Locate the cell with the specified text and output its [X, Y] center coordinate. 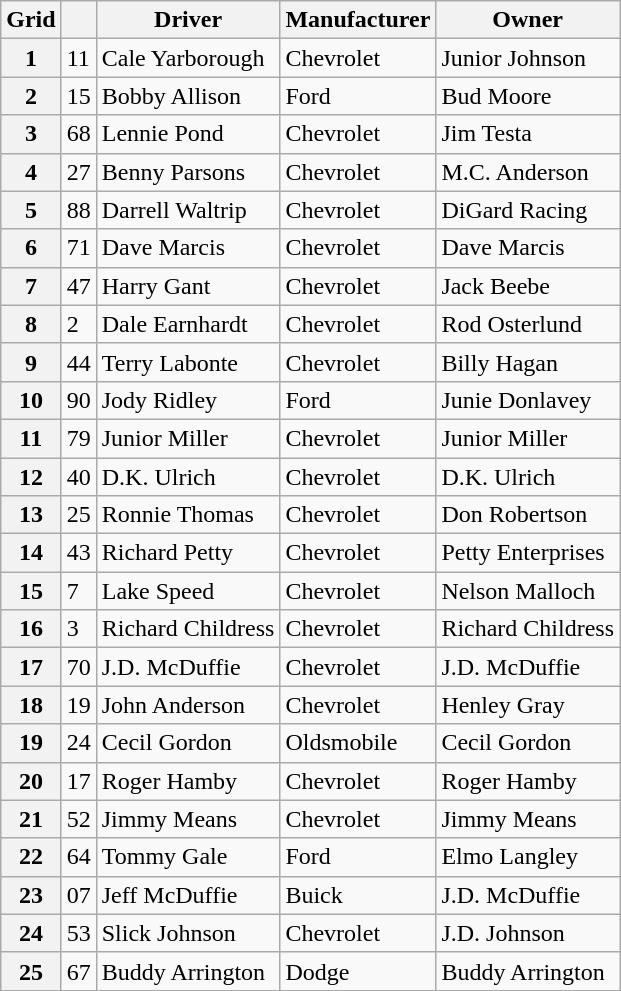
Buick [358, 895]
Ronnie Thomas [188, 515]
52 [78, 819]
Bud Moore [528, 96]
53 [78, 933]
Harry Gant [188, 286]
71 [78, 248]
Dale Earnhardt [188, 324]
Elmo Langley [528, 857]
Dodge [358, 971]
20 [31, 781]
14 [31, 553]
10 [31, 400]
Bobby Allison [188, 96]
88 [78, 210]
Owner [528, 20]
Nelson Malloch [528, 591]
Jody Ridley [188, 400]
J.D. Johnson [528, 933]
22 [31, 857]
Lake Speed [188, 591]
Don Robertson [528, 515]
Rod Osterlund [528, 324]
Grid [31, 20]
6 [31, 248]
Jeff McDuffie [188, 895]
Tommy Gale [188, 857]
68 [78, 134]
43 [78, 553]
1 [31, 58]
Benny Parsons [188, 172]
Oldsmobile [358, 743]
Petty Enterprises [528, 553]
12 [31, 477]
DiGard Racing [528, 210]
Jim Testa [528, 134]
4 [31, 172]
Junior Johnson [528, 58]
5 [31, 210]
Terry Labonte [188, 362]
27 [78, 172]
Darrell Waltrip [188, 210]
Lennie Pond [188, 134]
Manufacturer [358, 20]
07 [78, 895]
67 [78, 971]
Richard Petty [188, 553]
79 [78, 438]
16 [31, 629]
Henley Gray [528, 705]
Slick Johnson [188, 933]
90 [78, 400]
47 [78, 286]
21 [31, 819]
40 [78, 477]
64 [78, 857]
John Anderson [188, 705]
Billy Hagan [528, 362]
Junie Donlavey [528, 400]
23 [31, 895]
13 [31, 515]
Driver [188, 20]
Cale Yarborough [188, 58]
70 [78, 667]
18 [31, 705]
44 [78, 362]
9 [31, 362]
8 [31, 324]
Jack Beebe [528, 286]
M.C. Anderson [528, 172]
